Pinpoint the cell where the given text exists, returning its (X, Y) midpoint coordinate. 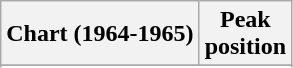
Peakposition (245, 34)
Chart (1964-1965) (100, 34)
